Return [x, y] of the center of cell containing provided text 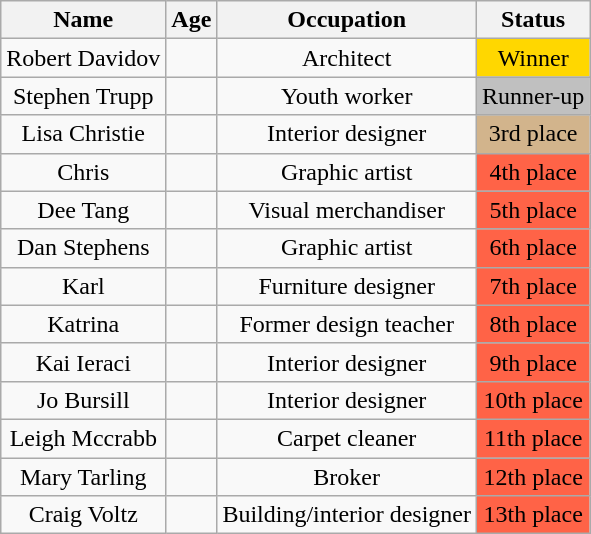
Jo Bursill [84, 400]
Dee Tang [84, 210]
Lisa Christie [84, 134]
5th place [534, 210]
Karl [84, 286]
Former design teacher [347, 324]
8th place [534, 324]
Architect [347, 58]
13th place [534, 515]
Age [192, 20]
Winner [534, 58]
10th place [534, 400]
Carpet cleaner [347, 438]
7th place [534, 286]
Mary Tarling [84, 477]
Stephen Trupp [84, 96]
Runner-up [534, 96]
Visual merchandiser [347, 210]
Occupation [347, 20]
Youth worker [347, 96]
Building/interior designer [347, 515]
Craig Voltz [84, 515]
Status [534, 20]
Broker [347, 477]
3rd place [534, 134]
4th place [534, 172]
Dan Stephens [84, 248]
Chris [84, 172]
Robert Davidov [84, 58]
Kai Ieraci [84, 362]
Leigh Mccrabb [84, 438]
12th place [534, 477]
6th place [534, 248]
Name [84, 20]
9th place [534, 362]
11th place [534, 438]
Furniture designer [347, 286]
Katrina [84, 324]
